Scan for the cell matching the given text and deliver its [X, Y] coordinate at center. 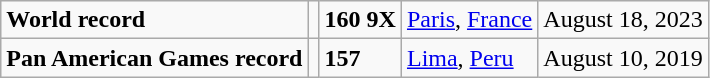
160 9X [360, 20]
Pan American Games record [154, 58]
Paris, France [469, 20]
World record [154, 20]
August 18, 2023 [623, 20]
Lima, Peru [469, 58]
157 [360, 58]
August 10, 2019 [623, 58]
